Provide the (X, Y) coordinate of the cell's center where the given text is located.  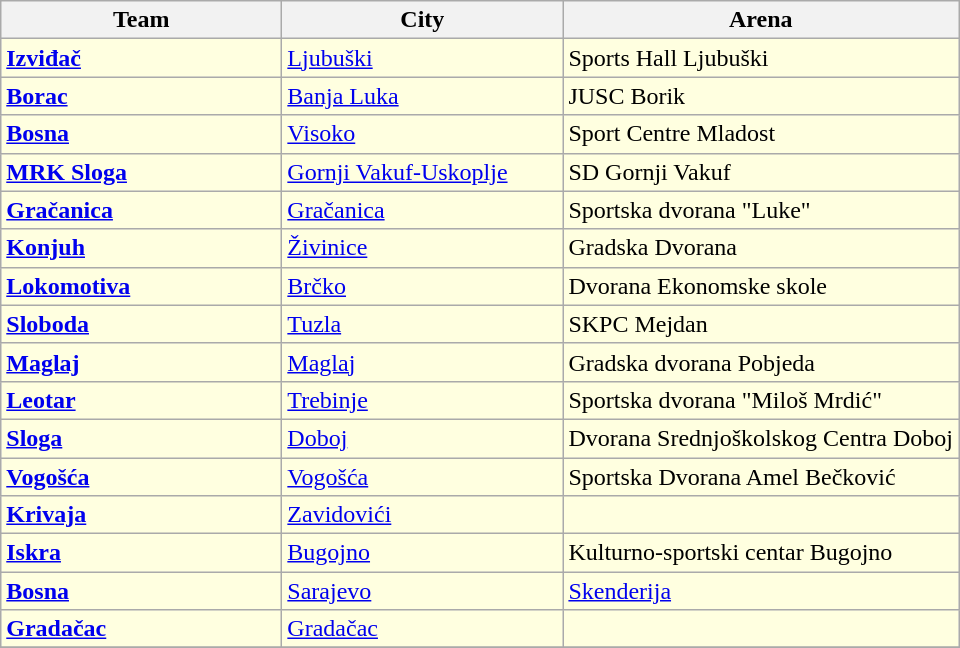
Sarajevo (422, 591)
SD Gornji Vakuf (761, 172)
Banja Luka (422, 96)
City (422, 20)
Zavidovići (422, 515)
Živinice (422, 248)
Skenderija (761, 591)
Sports Hall Ljubuški (761, 58)
Doboj (422, 438)
Team (142, 20)
Ljubuški (422, 58)
Gornji Vakuf-Uskoplje (422, 172)
Sportska Dvorana Amel Bečković (761, 477)
Sport Centre Mladost (761, 134)
Bugojno (422, 553)
Sloboda (142, 324)
Sportska dvorana "Miloš Mrdić" (761, 400)
Krivaja (142, 515)
Sloga (142, 438)
Konjuh (142, 248)
Tuzla (422, 324)
Dvorana Ekonomske skole (761, 286)
JUSC Borik (761, 96)
Trebinje (422, 400)
Arena (761, 20)
Brčko (422, 286)
MRK Sloga (142, 172)
Dvorana Srednjoškolskog Centra Doboj (761, 438)
Leotar (142, 400)
Iskra (142, 553)
Visoko (422, 134)
Izviđač (142, 58)
Sportska dvorana "Luke" (761, 210)
Gradska dvorana Pobjeda (761, 362)
Kulturno-sportski centar Bugojno (761, 553)
Gradska Dvorana (761, 248)
SKPC Mejdan (761, 324)
Borac (142, 96)
Lokomotiva (142, 286)
